Return [x, y] of the center of cell containing provided text 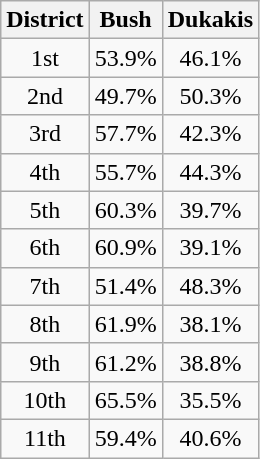
10th [45, 400]
46.1% [210, 58]
35.5% [210, 400]
60.3% [126, 210]
55.7% [126, 172]
51.4% [126, 286]
39.7% [210, 210]
60.9% [126, 248]
61.2% [126, 362]
Dukakis [210, 20]
1st [45, 58]
57.7% [126, 134]
42.3% [210, 134]
6th [45, 248]
53.9% [126, 58]
Bush [126, 20]
District [45, 20]
2nd [45, 96]
5th [45, 210]
38.1% [210, 324]
4th [45, 172]
7th [45, 286]
48.3% [210, 286]
11th [45, 438]
9th [45, 362]
44.3% [210, 172]
59.4% [126, 438]
39.1% [210, 248]
50.3% [210, 96]
38.8% [210, 362]
49.7% [126, 96]
8th [45, 324]
61.9% [126, 324]
3rd [45, 134]
65.5% [126, 400]
40.6% [210, 438]
